Find where the given text appears and provide that cell's center as (x, y) coordinate. 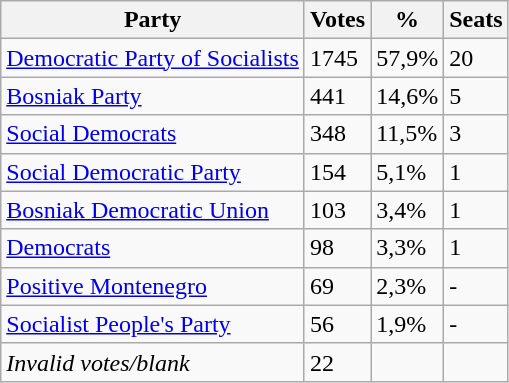
Bosniak Party (153, 96)
3,3% (408, 248)
Invalid votes/blank (153, 362)
Social Democrats (153, 134)
69 (337, 286)
57,9% (408, 58)
Socialist People's Party (153, 324)
Democrats (153, 248)
% (408, 20)
14,6% (408, 96)
98 (337, 248)
Votes (337, 20)
3,4% (408, 210)
11,5% (408, 134)
Party (153, 20)
Social Democratic Party (153, 172)
154 (337, 172)
2,3% (408, 286)
Seats (476, 20)
5 (476, 96)
20 (476, 58)
1,9% (408, 324)
5,1% (408, 172)
348 (337, 134)
Democratic Party of Socialists (153, 58)
Bosniak Democratic Union (153, 210)
56 (337, 324)
22 (337, 362)
3 (476, 134)
Positive Montenegro (153, 286)
441 (337, 96)
103 (337, 210)
1745 (337, 58)
